For the text-containing cell, return its midpoint in [X, Y] coordinate format. 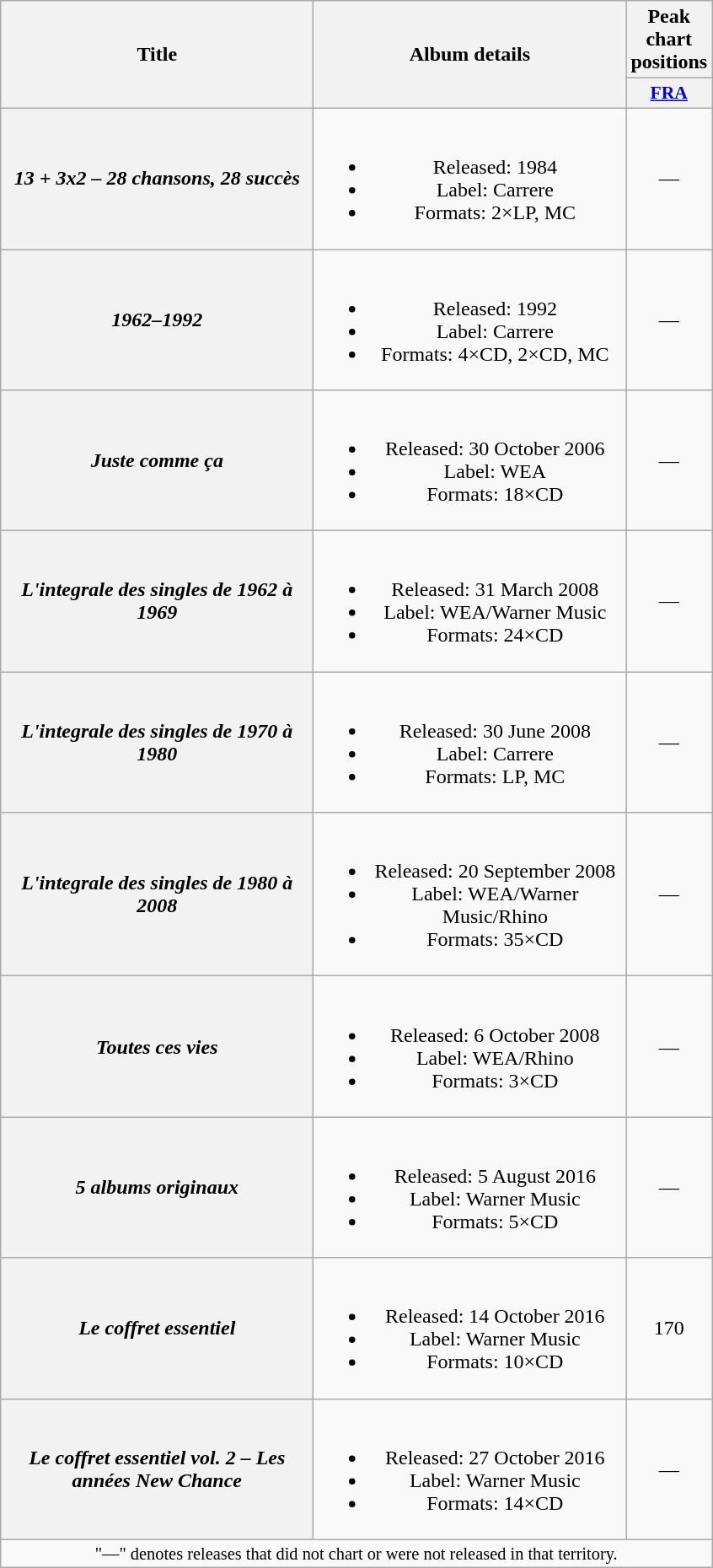
L'integrale des singles de 1980 à 2008 [157, 894]
"—" denotes releases that did not chart or were not released in that territory. [356, 1554]
FRA [669, 94]
Released: 6 October 2008Label: WEA/RhinoFormats: 3×CD [470, 1047]
Released: 5 August 2016Label: Warner MusicFormats: 5×CD [470, 1187]
Released: 20 September 2008Label: WEA/Warner Music/RhinoFormats: 35×CD [470, 894]
Released: 1984Label: CarrereFormats: 2×LP, MC [470, 179]
Title [157, 55]
L'integrale des singles de 1962 à 1969 [157, 602]
170 [669, 1329]
L'integrale des singles de 1970 à 1980 [157, 742]
Peak chart positions [669, 40]
1962–1992 [157, 320]
Album details [470, 55]
Released: 31 March 2008Label: WEA/Warner MusicFormats: 24×CD [470, 602]
Juste comme ça [157, 460]
Le coffret essentiel [157, 1329]
5 albums originaux [157, 1187]
Released: 30 June 2008Label: CarrereFormats: LP, MC [470, 742]
Le coffret essentiel vol. 2 – Les années New Chance [157, 1469]
Released: 1992Label: CarrereFormats: 4×CD, 2×CD, MC [470, 320]
13 + 3x2 – 28 chansons, 28 succès [157, 179]
Released: 14 October 2016Label: Warner MusicFormats: 10×CD [470, 1329]
Released: 30 October 2006Label: WEAFormats: 18×CD [470, 460]
Toutes ces vies [157, 1047]
Released: 27 October 2016Label: Warner MusicFormats: 14×CD [470, 1469]
